Search for the cell housing the specified text and yield its (X, Y) center coordinate. 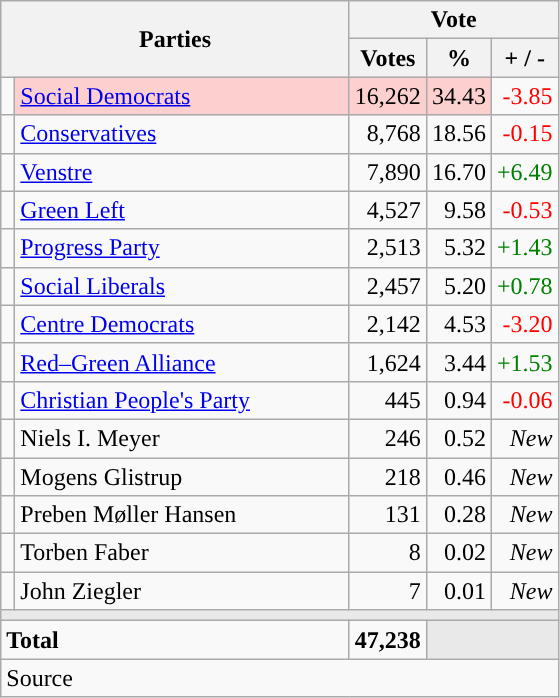
+6.49 (524, 172)
0.02 (458, 553)
0.52 (458, 438)
+1.53 (524, 362)
Progress Party (182, 248)
8,768 (388, 134)
5.20 (458, 286)
0.28 (458, 515)
-0.53 (524, 210)
47,238 (388, 640)
Preben Møller Hansen (182, 515)
1,624 (388, 362)
+0.78 (524, 286)
John Ziegler (182, 591)
218 (388, 477)
4,527 (388, 210)
Green Left (182, 210)
-3.20 (524, 324)
0.94 (458, 400)
Niels I. Meyer (182, 438)
+ / - (524, 58)
Conservatives (182, 134)
-0.06 (524, 400)
Centre Democrats (182, 324)
4.53 (458, 324)
3.44 (458, 362)
0.01 (458, 591)
18.56 (458, 134)
Total (176, 640)
+1.43 (524, 248)
8 (388, 553)
Christian People's Party (182, 400)
Torben Faber (182, 553)
Mogens Glistrup (182, 477)
2,457 (388, 286)
% (458, 58)
-3.85 (524, 96)
2,513 (388, 248)
9.58 (458, 210)
34.43 (458, 96)
16.70 (458, 172)
246 (388, 438)
7 (388, 591)
Votes (388, 58)
0.46 (458, 477)
Parties (176, 39)
Venstre (182, 172)
Source (280, 678)
131 (388, 515)
2,142 (388, 324)
Social Democrats (182, 96)
445 (388, 400)
-0.15 (524, 134)
16,262 (388, 96)
Red–Green Alliance (182, 362)
Vote (454, 20)
7,890 (388, 172)
5.32 (458, 248)
Social Liberals (182, 286)
